Scan for the cell matching the given text and deliver its (X, Y) coordinate at center. 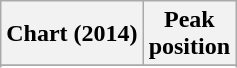
Chart (2014) (72, 34)
Peakposition (189, 34)
